Pinpoint the cell where the given text exists, returning its (x, y) midpoint coordinate. 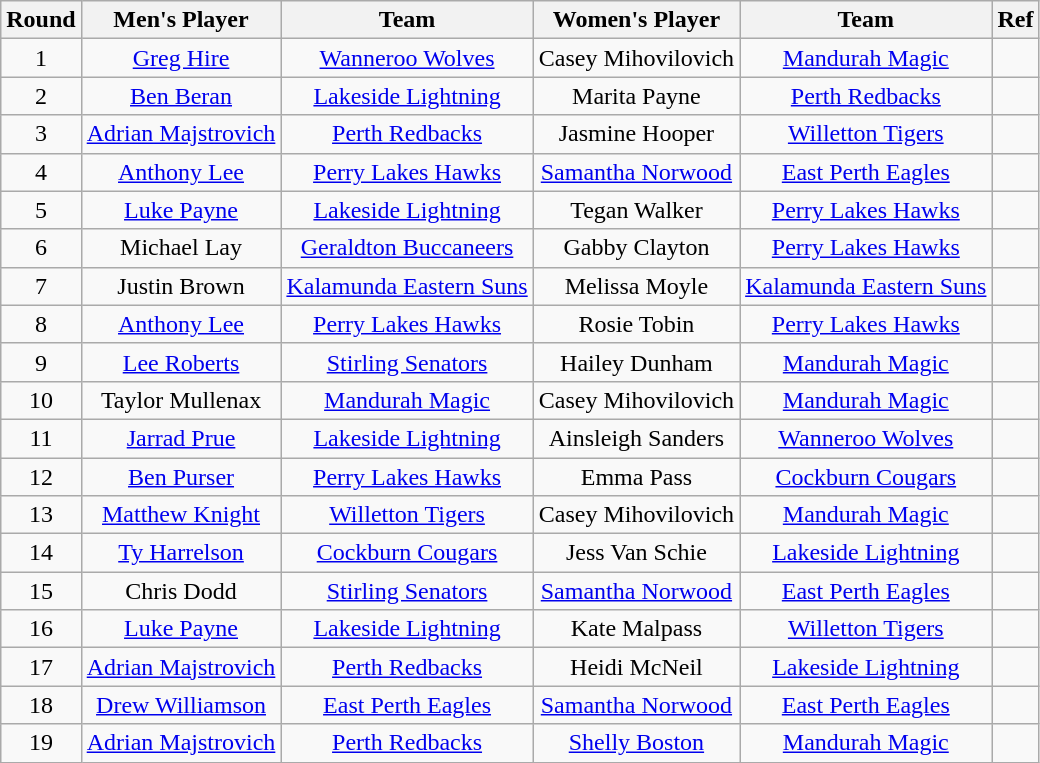
18 (41, 705)
Round (41, 20)
Taylor Mullenax (181, 400)
Ty Harrelson (181, 553)
Gabby Clayton (636, 248)
Jess Van Schie (636, 553)
16 (41, 629)
19 (41, 743)
Men's Player (181, 20)
Justin Brown (181, 286)
Geraldton Buccaneers (407, 248)
4 (41, 172)
17 (41, 667)
Lee Roberts (181, 362)
Ref (1016, 20)
15 (41, 591)
13 (41, 515)
Ben Beran (181, 96)
Jarrad Prue (181, 438)
Tegan Walker (636, 210)
Michael Lay (181, 248)
Melissa Moyle (636, 286)
12 (41, 477)
Ainsleigh Sanders (636, 438)
Hailey Dunham (636, 362)
11 (41, 438)
14 (41, 553)
6 (41, 248)
5 (41, 210)
1 (41, 58)
Women's Player (636, 20)
9 (41, 362)
Emma Pass (636, 477)
Rosie Tobin (636, 324)
Marita Payne (636, 96)
Jasmine Hooper (636, 134)
Ben Purser (181, 477)
7 (41, 286)
Chris Dodd (181, 591)
10 (41, 400)
3 (41, 134)
Heidi McNeil (636, 667)
Shelly Boston (636, 743)
Greg Hire (181, 58)
2 (41, 96)
Matthew Knight (181, 515)
8 (41, 324)
Drew Williamson (181, 705)
Kate Malpass (636, 629)
